Provide the [X, Y] coordinate of the cell's center where the given text is located.  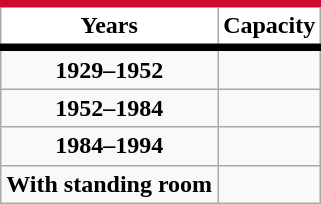
Capacity [270, 26]
With standing room [110, 184]
Years [110, 26]
1929–1952 [110, 68]
1984–1994 [110, 146]
1952–1984 [110, 108]
